Capture the cell that displays the provided text and extract its (x, y) central coordinate. 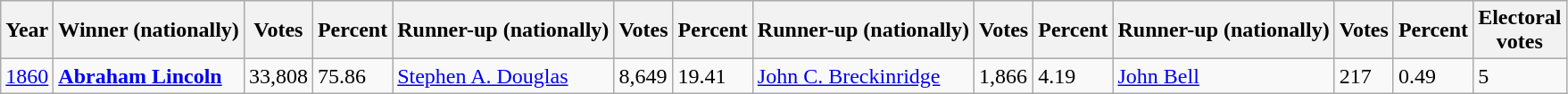
1,866 (1004, 76)
8,649 (643, 76)
Winner (nationally) (149, 30)
John C. Breckinridge (863, 76)
Stephen A. Douglas (503, 76)
Electoralvotes (1520, 30)
John Bell (1224, 76)
0.49 (1433, 76)
1860 (27, 76)
Abraham Lincoln (149, 76)
217 (1364, 76)
Year (27, 30)
75.86 (352, 76)
5 (1520, 76)
4.19 (1073, 76)
33,808 (278, 76)
19.41 (712, 76)
